Output the (X, Y) coordinate of the center of the cell containing the given text.  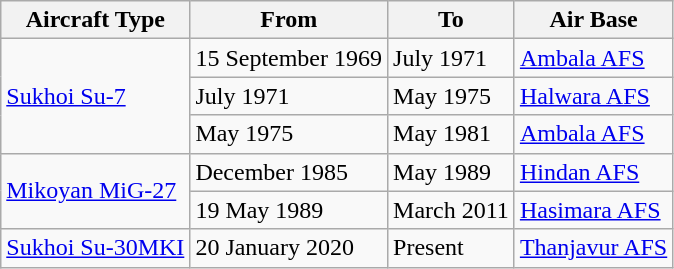
From (289, 20)
Sukhoi Su-7 (96, 96)
Mikoyan MiG-27 (96, 191)
March 2011 (452, 210)
May 1989 (452, 172)
Hindan AFS (593, 172)
Air Base (593, 20)
To (452, 20)
Hasimara AFS (593, 210)
20 January 2020 (289, 248)
Present (452, 248)
19 May 1989 (289, 210)
Aircraft Type (96, 20)
Thanjavur AFS (593, 248)
Halwara AFS (593, 96)
May 1981 (452, 134)
December 1985 (289, 172)
15 September 1969 (289, 58)
Sukhoi Su-30MKI (96, 248)
